For the text-containing cell, return its midpoint in [X, Y] coordinate format. 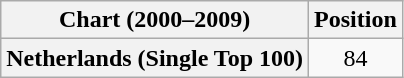
Netherlands (Single Top 100) [155, 58]
84 [356, 58]
Chart (2000–2009) [155, 20]
Position [356, 20]
